For the text-containing cell, return its midpoint in (x, y) coordinate format. 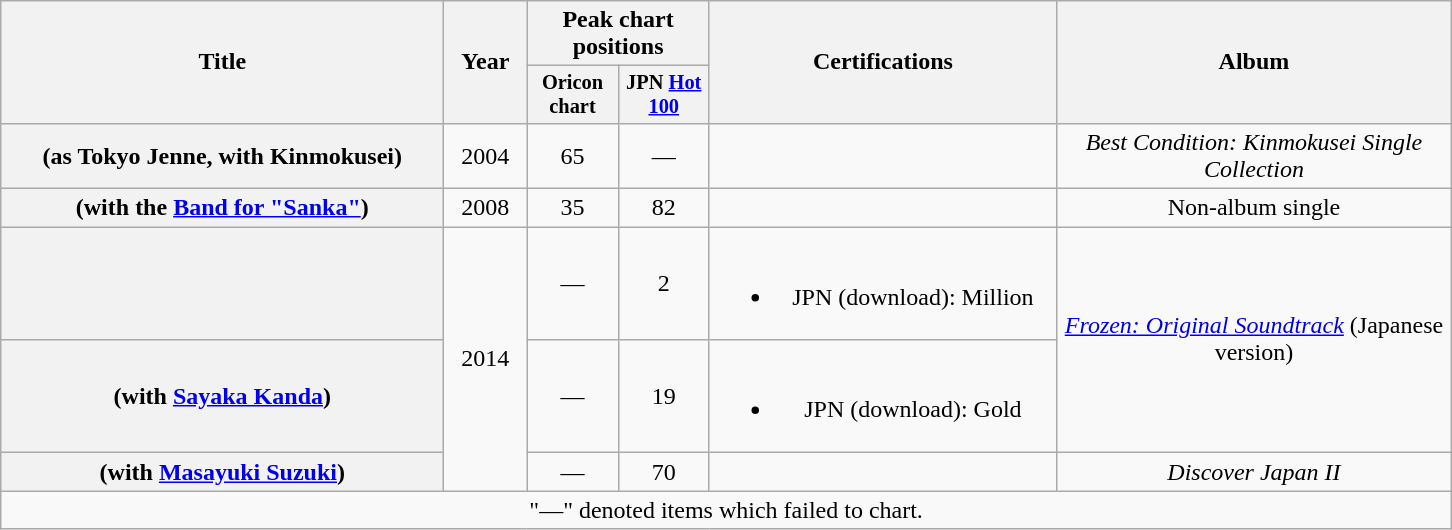
(with Sayaka Kanda) (222, 396)
(with Masayuki Suzuki) (222, 472)
Peak chart positions (618, 34)
2004 (486, 156)
Year (486, 62)
JPN (download): Million (882, 284)
Oricon chart (572, 95)
2014 (486, 359)
2 (664, 284)
(with the Band for "Sanka") (222, 208)
JPN (download): Gold (882, 396)
Certifications (882, 62)
2008 (486, 208)
Album (1254, 62)
70 (664, 472)
Best Condition: Kinmokusei Single Collection (1254, 156)
Discover Japan II (1254, 472)
65 (572, 156)
JPN Hot 100 (664, 95)
Title (222, 62)
82 (664, 208)
(as Tokyo Jenne, with Kinmokusei) (222, 156)
Non-album single (1254, 208)
35 (572, 208)
Frozen: Original Soundtrack (Japanese version) (1254, 340)
"—" denoted items which failed to chart. (726, 510)
19 (664, 396)
